Capture the cell that displays the provided text and extract its (x, y) central coordinate. 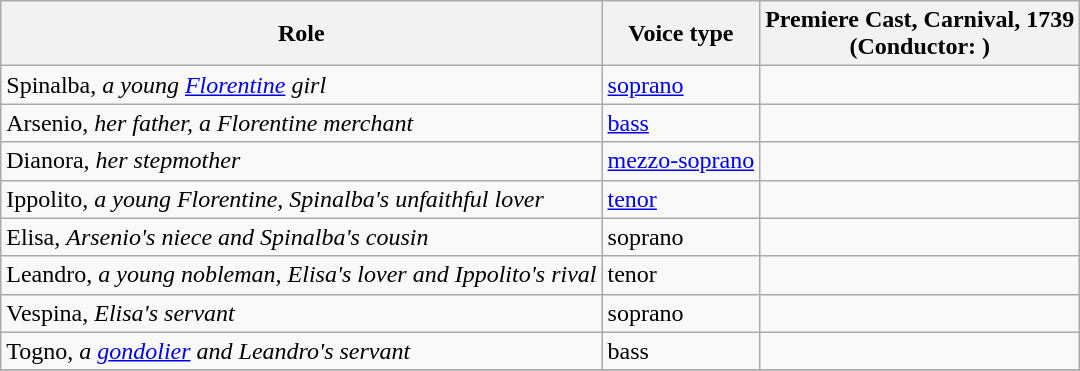
Vespina, Elisa's servant (302, 313)
Ippolito, a young Florentine, Spinalba's unfaithful lover (302, 199)
Role (302, 34)
Spinalba, a young Florentine girl (302, 85)
Dianora, her stepmother (302, 161)
Arsenio, her father, a Florentine merchant (302, 123)
Elisa, Arsenio's niece and Spinalba's cousin (302, 237)
Togno, a gondolier and Leandro's servant (302, 351)
Premiere Cast, Carnival, 1739(Conductor: ) (920, 34)
Leandro, a young nobleman, Elisa's lover and Ippolito's rival (302, 275)
Voice type (681, 34)
mezzo-soprano (681, 161)
